Scan for the cell matching the given text and deliver its [X, Y] coordinate at center. 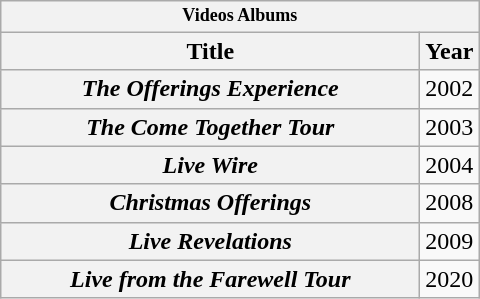
Christmas Offerings [210, 203]
The Come Together Tour [210, 127]
Title [210, 51]
2002 [450, 89]
2004 [450, 165]
Live from the Farewell Tour [210, 279]
Videos Albums [240, 16]
Year [450, 51]
2020 [450, 279]
2008 [450, 203]
2009 [450, 241]
The Offerings Experience [210, 89]
2003 [450, 127]
Live Wire [210, 165]
Live Revelations [210, 241]
